Locate the cell with the specified text and output its [X, Y] center coordinate. 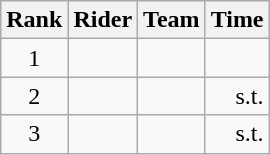
Rank [34, 20]
Team [172, 20]
Time [237, 20]
2 [34, 96]
Rider [103, 20]
3 [34, 134]
1 [34, 58]
